Return (x, y) of the center of cell containing provided text 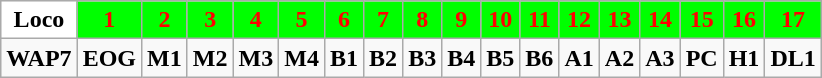
10 (500, 20)
3 (210, 20)
WAP7 (39, 58)
B5 (500, 58)
B2 (384, 58)
11 (540, 20)
M2 (210, 58)
7 (384, 20)
9 (462, 20)
A1 (579, 58)
A3 (660, 58)
1 (109, 20)
15 (702, 20)
B6 (540, 58)
B1 (344, 58)
EOG (109, 58)
B4 (462, 58)
12 (579, 20)
6 (344, 20)
13 (619, 20)
H1 (744, 58)
5 (302, 20)
B3 (422, 58)
8 (422, 20)
M3 (256, 58)
M4 (302, 58)
17 (793, 20)
M1 (165, 58)
2 (165, 20)
PC (702, 58)
16 (744, 20)
14 (660, 20)
Loco (39, 20)
4 (256, 20)
A2 (619, 58)
DL1 (793, 58)
